Return [x, y] of the center of cell containing provided text 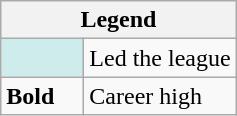
Bold [42, 96]
Led the league [160, 58]
Career high [160, 96]
Legend [118, 20]
